Identify which cell holds the provided text, then report its (x, y) central coordinate. 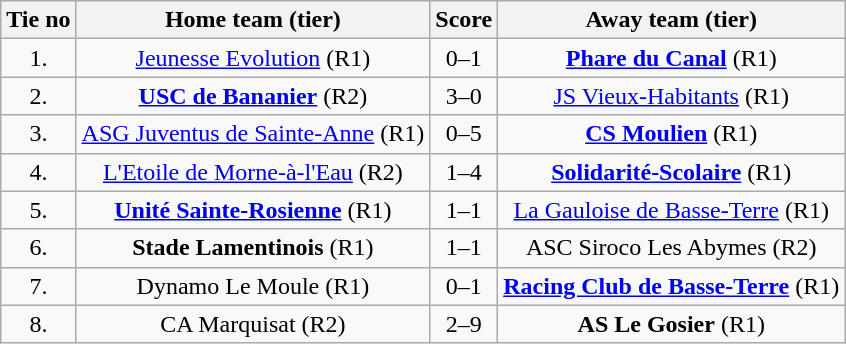
Tie no (38, 20)
3–0 (464, 96)
Phare du Canal (R1) (672, 58)
Unité Sainte-Rosienne (R1) (253, 210)
2. (38, 96)
Stade Lamentinois (R1) (253, 248)
Racing Club de Basse-Terre (R1) (672, 286)
La Gauloise de Basse-Terre (R1) (672, 210)
4. (38, 172)
Home team (tier) (253, 20)
8. (38, 324)
CS Moulien (R1) (672, 134)
Jeunesse Evolution (R1) (253, 58)
ASC Siroco Les Abymes (R2) (672, 248)
CA Marquisat (R2) (253, 324)
0–5 (464, 134)
L'Etoile de Morne-à-l'Eau (R2) (253, 172)
JS Vieux-Habitants (R1) (672, 96)
Dynamo Le Moule (R1) (253, 286)
5. (38, 210)
Away team (tier) (672, 20)
Score (464, 20)
2–9 (464, 324)
6. (38, 248)
ASG Juventus de Sainte-Anne (R1) (253, 134)
1. (38, 58)
USC de Bananier (R2) (253, 96)
AS Le Gosier (R1) (672, 324)
7. (38, 286)
Solidarité-Scolaire (R1) (672, 172)
3. (38, 134)
1–4 (464, 172)
